Detect which cell encompasses the target text, then output its (X, Y) center coordinate. 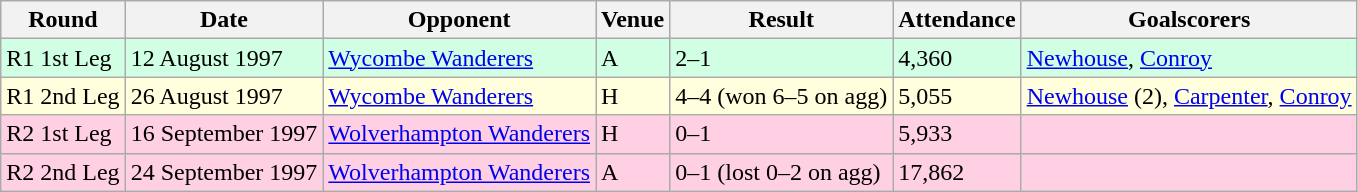
R1 2nd Leg (63, 96)
0–1 (782, 134)
Newhouse (2), Carpenter, Conroy (1189, 96)
4,360 (957, 58)
2–1 (782, 58)
12 August 1997 (224, 58)
Result (782, 20)
Venue (633, 20)
Round (63, 20)
Newhouse, Conroy (1189, 58)
R1 1st Leg (63, 58)
26 August 1997 (224, 96)
Opponent (460, 20)
24 September 1997 (224, 172)
5,055 (957, 96)
16 September 1997 (224, 134)
Goalscorers (1189, 20)
Date (224, 20)
Attendance (957, 20)
5,933 (957, 134)
4–4 (won 6–5 on agg) (782, 96)
0–1 (lost 0–2 on agg) (782, 172)
R2 1st Leg (63, 134)
R2 2nd Leg (63, 172)
17,862 (957, 172)
